Scan for the cell matching the given text and deliver its (X, Y) coordinate at center. 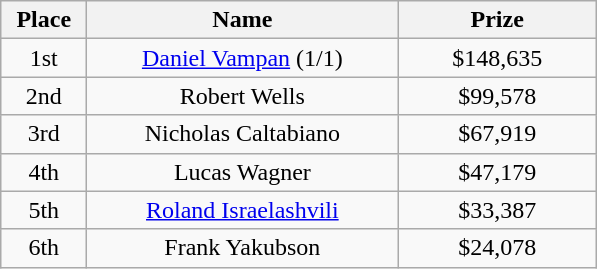
Robert Wells (242, 96)
Nicholas Caltabiano (242, 134)
Daniel Vampan (1/1) (242, 58)
Place (44, 20)
6th (44, 248)
$47,179 (498, 172)
Frank Yakubson (242, 248)
3rd (44, 134)
Roland Israelashvili (242, 210)
$99,578 (498, 96)
$67,919 (498, 134)
5th (44, 210)
$24,078 (498, 248)
$33,387 (498, 210)
2nd (44, 96)
Lucas Wagner (242, 172)
4th (44, 172)
Name (242, 20)
1st (44, 58)
Prize (498, 20)
$148,635 (498, 58)
